Locate the cell with the specified text and output its (x, y) center coordinate. 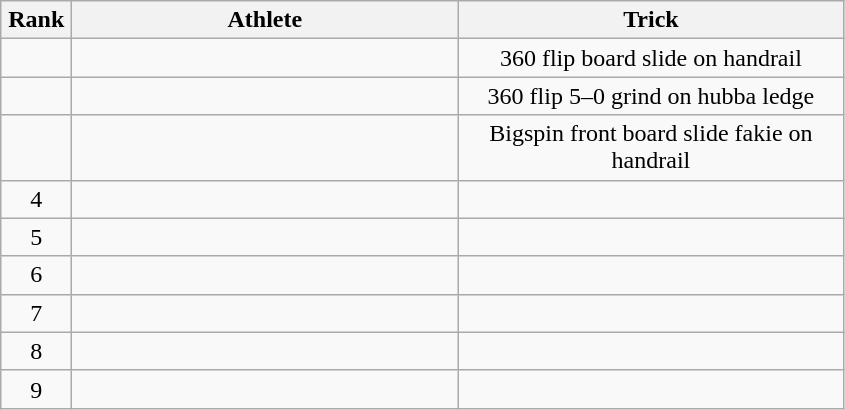
Athlete (265, 20)
6 (36, 275)
Rank (36, 20)
8 (36, 351)
4 (36, 199)
9 (36, 389)
7 (36, 313)
360 flip 5–0 grind on hubba ledge (651, 96)
5 (36, 237)
Bigspin front board slide fakie on handrail (651, 148)
360 flip board slide on handrail (651, 58)
Trick (651, 20)
